Return the [x, y] coordinate for the center point of the cell that contains the specified text.  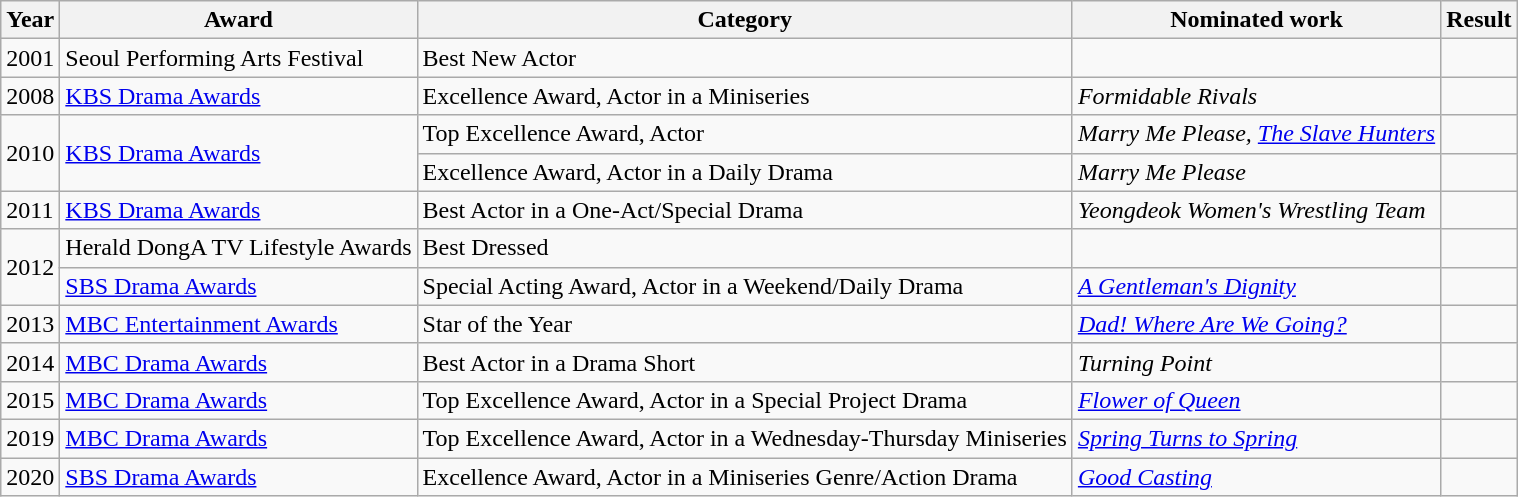
2010 [30, 153]
Star of the Year [744, 324]
Turning Point [1256, 362]
2013 [30, 324]
Marry Me Please, The Slave Hunters [1256, 134]
Category [744, 20]
Year [30, 20]
Seoul Performing Arts Festival [238, 58]
2001 [30, 58]
Best Actor in a One-Act/Special Drama [744, 210]
Herald DongA TV Lifestyle Awards [238, 248]
Top Excellence Award, Actor [744, 134]
Yeongdeok Women's Wrestling Team [1256, 210]
2019 [30, 438]
Excellence Award, Actor in a Daily Drama [744, 172]
Award [238, 20]
2015 [30, 400]
2020 [30, 477]
Dad! Where Are We Going? [1256, 324]
Marry Me Please [1256, 172]
Best Dressed [744, 248]
2008 [30, 96]
Top Excellence Award, Actor in a Wednesday-Thursday Miniseries [744, 438]
MBC Entertainment Awards [238, 324]
Spring Turns to Spring [1256, 438]
2014 [30, 362]
Best Actor in a Drama Short [744, 362]
2012 [30, 267]
Excellence Award, Actor in a Miniseries [744, 96]
Excellence Award, Actor in a Miniseries Genre/Action Drama [744, 477]
Good Casting [1256, 477]
Nominated work [1256, 20]
2011 [30, 210]
Best New Actor [744, 58]
Formidable Rivals [1256, 96]
Special Acting Award, Actor in a Weekend/Daily Drama [744, 286]
Top Excellence Award, Actor in a Special Project Drama [744, 400]
Flower of Queen [1256, 400]
Result [1479, 20]
A Gentleman's Dignity [1256, 286]
